Return [X, Y] of the center of cell containing provided text 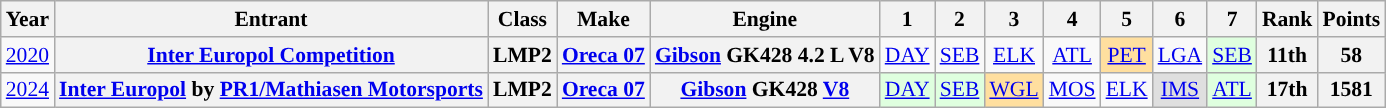
Gibson GK428 V8 [765, 90]
Engine [765, 19]
Entrant [271, 19]
Points [1351, 19]
WGL [1014, 90]
Year [28, 19]
5 [1127, 19]
58 [1351, 55]
6 [1180, 19]
2020 [28, 55]
Inter Europol by PR1/Mathiasen Motorsports [271, 90]
2 [960, 19]
Class [522, 19]
7 [1232, 19]
LGA [1180, 55]
Rank [1288, 19]
1 [908, 19]
MOS [1072, 90]
PET [1127, 55]
17th [1288, 90]
2024 [28, 90]
Make [604, 19]
IMS [1180, 90]
11th [1288, 55]
Gibson GK428 4.2 L V8 [765, 55]
Inter Europol Competition [271, 55]
1581 [1351, 90]
3 [1014, 19]
4 [1072, 19]
